Capture the cell that displays the provided text and extract its (X, Y) central coordinate. 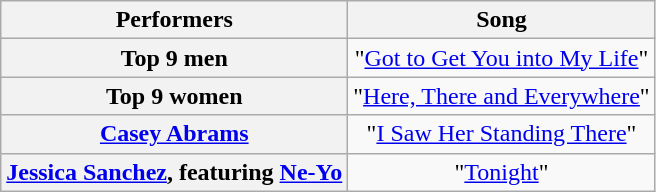
Jessica Sanchez, featuring Ne-Yo (174, 172)
Performers (174, 20)
"Here, There and Everywhere" (502, 96)
Top 9 women (174, 96)
Top 9 men (174, 58)
Casey Abrams (174, 134)
"Tonight" (502, 172)
Song (502, 20)
"Got to Get You into My Life" (502, 58)
"I Saw Her Standing There" (502, 134)
